Locate the cell with the specified text and output its (x, y) center coordinate. 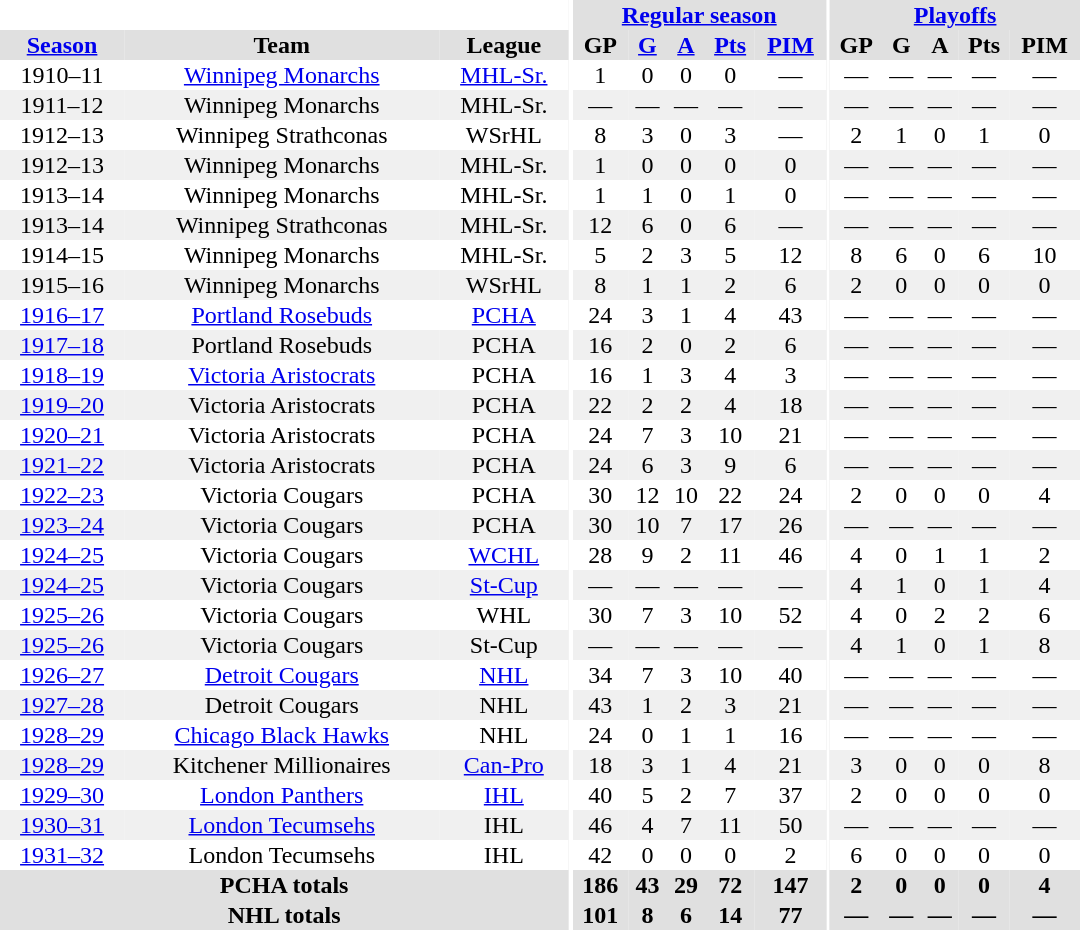
14 (730, 915)
1930–31 (62, 825)
34 (601, 675)
1920–21 (62, 435)
Chicago Black Hawks (282, 735)
29 (686, 885)
Kitchener Millionaires (282, 765)
1916–17 (62, 315)
1911–12 (62, 105)
77 (790, 915)
Playoffs (955, 15)
1910–11 (62, 75)
42 (601, 855)
1919–20 (62, 405)
147 (790, 885)
1915–16 (62, 285)
PCHA totals (284, 885)
101 (601, 915)
1929–30 (62, 795)
WHL (504, 615)
League (504, 45)
1923–24 (62, 525)
1922–23 (62, 495)
186 (601, 885)
Season (62, 45)
WCHL (504, 555)
1918–19 (62, 375)
17 (730, 525)
Can-Pro (504, 765)
37 (790, 795)
London Panthers (282, 795)
50 (790, 825)
1931–32 (62, 855)
28 (601, 555)
1917–18 (62, 345)
1926–27 (62, 675)
1921–22 (62, 465)
NHL totals (284, 915)
52 (790, 615)
1927–28 (62, 705)
Regular season (700, 15)
72 (730, 885)
26 (790, 525)
1914–15 (62, 255)
Team (282, 45)
